From the cell containing the given text, extract its center point as [X, Y] coordinate. 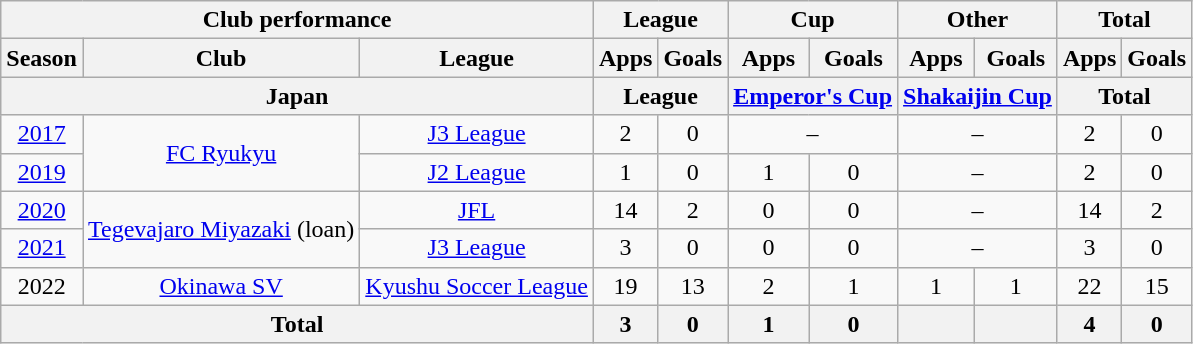
22 [1089, 286]
2017 [42, 134]
FC Ryukyu [220, 153]
15 [1157, 286]
Shakaijin Cup [978, 96]
J2 League [477, 172]
Club performance [298, 20]
2021 [42, 248]
2020 [42, 210]
Cup [813, 20]
Other [978, 20]
Okinawa SV [220, 286]
Japan [298, 96]
JFL [477, 210]
Season [42, 58]
Club [220, 58]
Kyushu Soccer League [477, 286]
2022 [42, 286]
Emperor's Cup [813, 96]
13 [693, 286]
19 [625, 286]
4 [1089, 324]
2019 [42, 172]
Tegevajaro Miyazaki (loan) [220, 229]
